Return [x, y] of the center of cell containing provided text 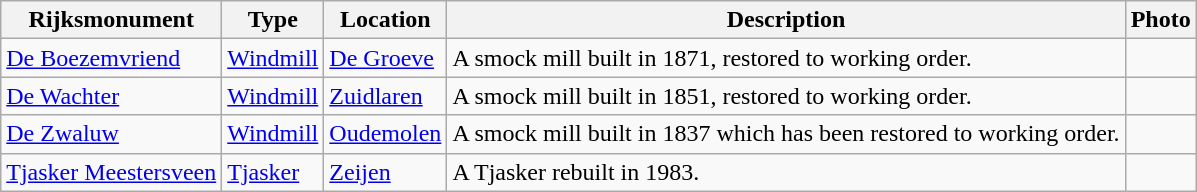
Photo [1160, 20]
A smock mill built in 1851, restored to working order. [786, 96]
Oudemolen [386, 134]
Location [386, 20]
Type [273, 20]
De Wachter [112, 96]
A smock mill built in 1871, restored to working order. [786, 58]
De Boezemvriend [112, 58]
De Groeve [386, 58]
Tjasker Meestersveen [112, 172]
De Zwaluw [112, 134]
Rijksmonument [112, 20]
A smock mill built in 1837 which has been restored to working order. [786, 134]
Zeijen [386, 172]
A Tjasker rebuilt in 1983. [786, 172]
Zuidlaren [386, 96]
Description [786, 20]
Tjasker [273, 172]
